Locate the cell with the specified text and output its [X, Y] center coordinate. 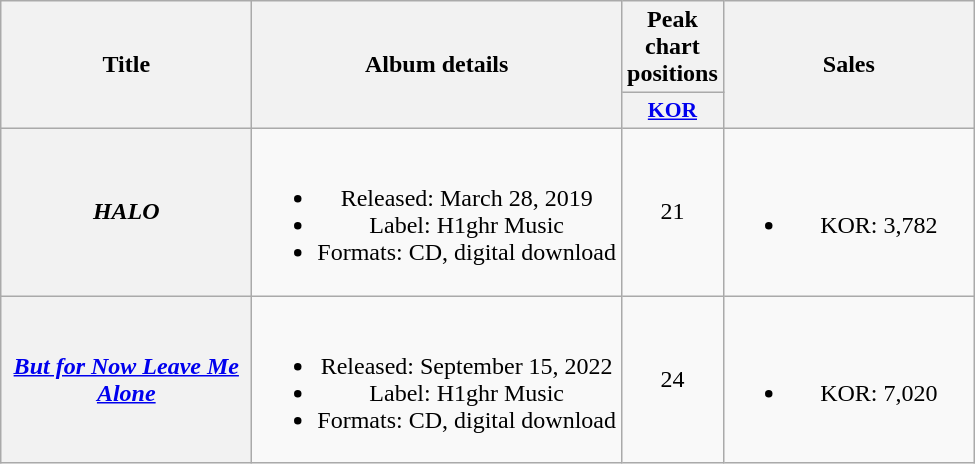
Title [126, 65]
Released: September 15, 2022Label: H1ghr MusicFormats: CD, digital download [437, 380]
Peak chart positions [673, 47]
KOR: 3,782 [848, 212]
21 [673, 212]
HALO [126, 212]
Released: March 28, 2019Label: H1ghr MusicFormats: CD, digital download [437, 212]
24 [673, 380]
Album details [437, 65]
KOR [673, 111]
KOR: 7,020 [848, 380]
But for Now Leave Me Alone [126, 380]
Sales [848, 65]
